Locate the cell with the specified text and output its (X, Y) center coordinate. 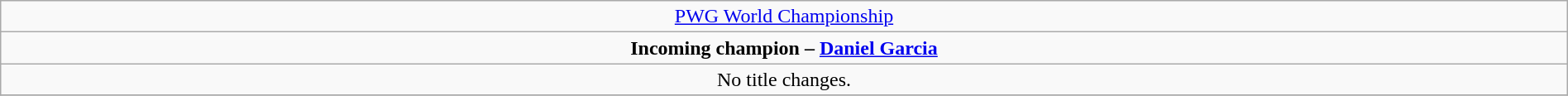
PWG World Championship (784, 17)
Incoming champion – Daniel Garcia (784, 48)
No title changes. (784, 79)
